Determine the [x, y] coordinate at the center of the cell enclosing the given text.  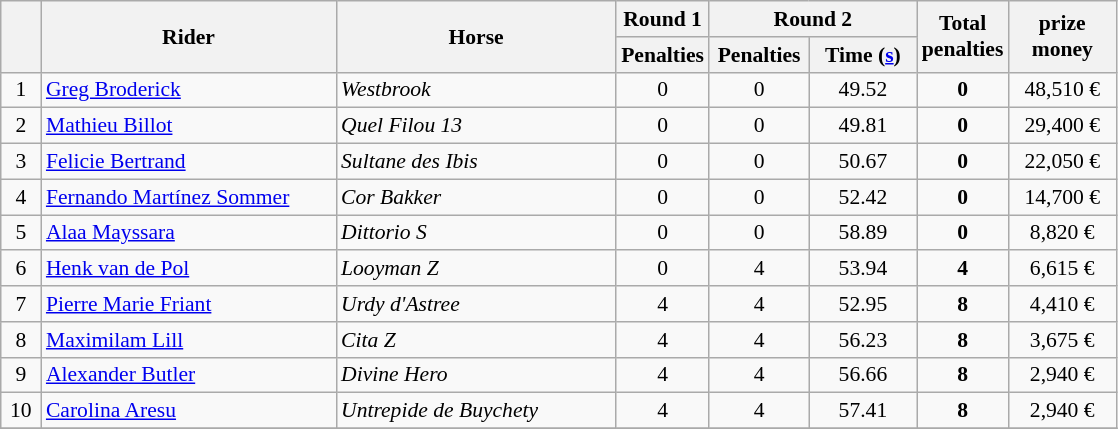
Mathieu Billot [188, 126]
Round 2 [813, 19]
Greg Broderick [188, 90]
Divine Hero [476, 375]
29,400 € [1062, 126]
48,510 € [1062, 90]
5 [21, 233]
52.42 [863, 197]
Cor Bakker [476, 197]
14,700 € [1062, 197]
4,410 € [1062, 304]
57.41 [863, 411]
53.94 [863, 269]
1 [21, 90]
3 [21, 162]
Urdy d'Astree [476, 304]
Felicie Bertrand [188, 162]
56.66 [863, 375]
Maximilam Lill [188, 340]
52.95 [863, 304]
Untrepide de Buychety [476, 411]
Alexander Butler [188, 375]
Pierre Marie Friant [188, 304]
8,820 € [1062, 233]
58.89 [863, 233]
Horse [476, 36]
10 [21, 411]
Quel Filou 13 [476, 126]
Totalpenalties [963, 36]
3,675 € [1062, 340]
49.52 [863, 90]
6,615 € [1062, 269]
2 [21, 126]
49.81 [863, 126]
7 [21, 304]
Henk van de Pol [188, 269]
prizemoney [1062, 36]
Rider [188, 36]
22,050 € [1062, 162]
Alaa Mayssara [188, 233]
Cita Z [476, 340]
Fernando Martínez Sommer [188, 197]
Time (s) [863, 55]
Dittorio S [476, 233]
Looyman Z [476, 269]
6 [21, 269]
Round 1 [662, 19]
Sultane des Ibis [476, 162]
Carolina Aresu [188, 411]
56.23 [863, 340]
Westbrook [476, 90]
9 [21, 375]
50.67 [863, 162]
